Detect which cell encompasses the target text, then output its (X, Y) center coordinate. 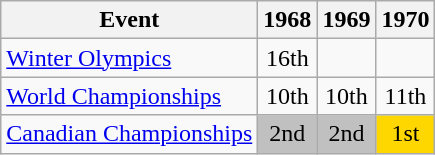
World Championships (130, 96)
1969 (346, 20)
1968 (288, 20)
16th (288, 58)
Event (130, 20)
Canadian Championships (130, 134)
1970 (406, 20)
1st (406, 134)
11th (406, 96)
Winter Olympics (130, 58)
